Find where the given text appears and provide that cell's center as [X, Y] coordinate. 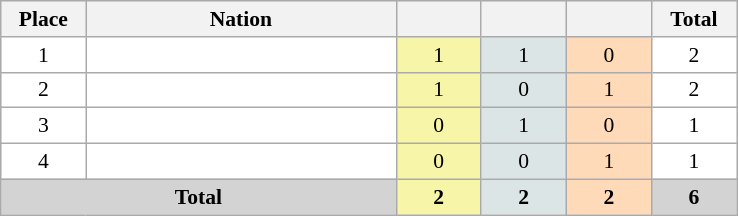
Nation [241, 19]
4 [44, 162]
6 [694, 197]
Place [44, 19]
3 [44, 126]
